Capture the cell that displays the provided text and extract its [x, y] central coordinate. 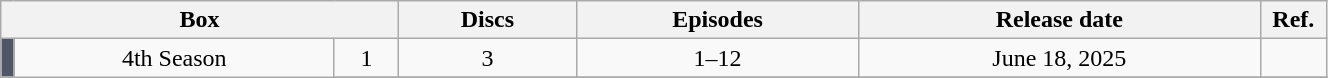
Discs [487, 20]
Ref. [1293, 20]
3 [487, 58]
Box [200, 20]
June 18, 2025 [1059, 58]
1 [366, 58]
4th Season [174, 58]
Episodes [718, 20]
Release date [1059, 20]
1–12 [718, 58]
